Search for the cell housing the specified text and yield its [x, y] center coordinate. 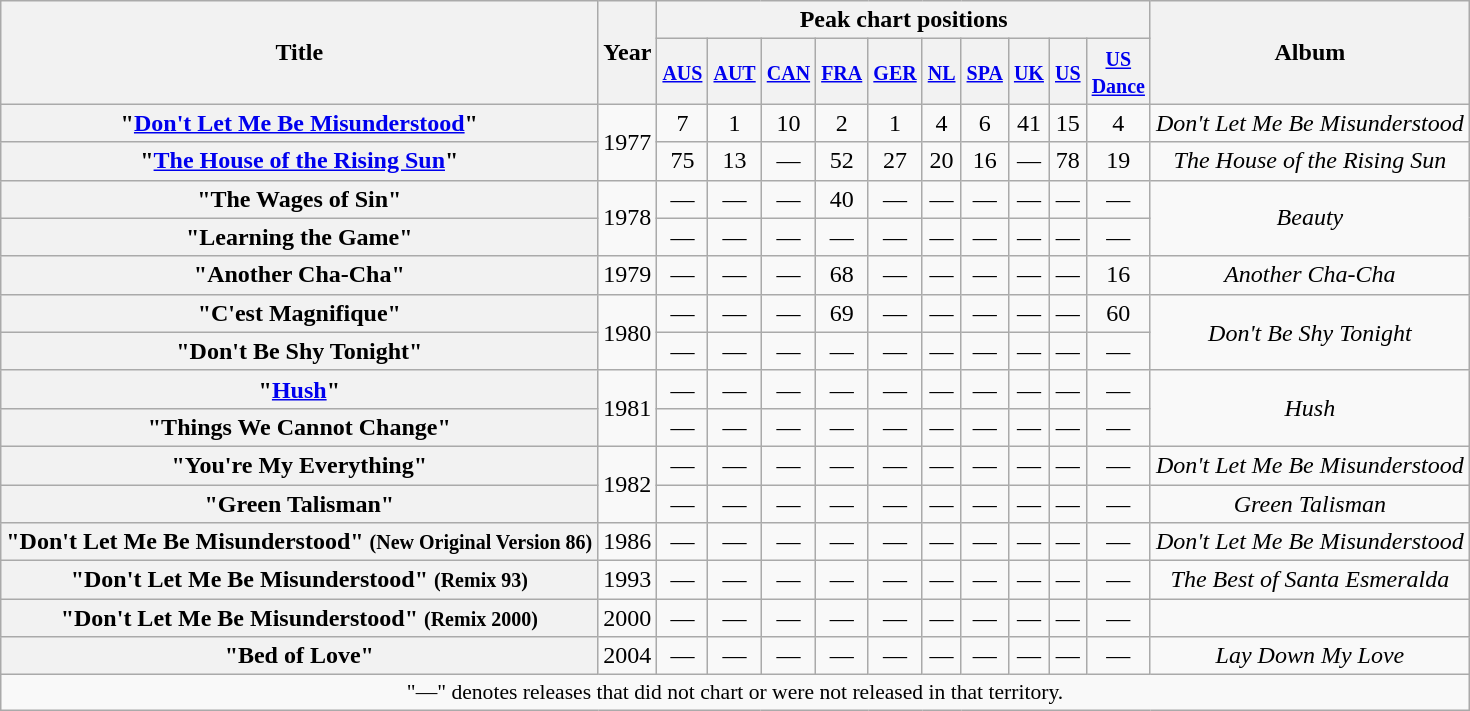
"Don't Let Me Be Misunderstood" (New Original Version 86) [300, 542]
2004 [628, 656]
CAN [788, 72]
1978 [628, 218]
UK [1028, 72]
Another Cha-Cha [1310, 275]
Green Talisman [1310, 503]
Title [300, 52]
Hush [1310, 408]
NL [942, 72]
"The House of the Rising Sun" [300, 161]
19 [1118, 161]
1981 [628, 408]
2 [842, 123]
"—" denotes releases that did not chart or were not released in that territory. [736, 693]
Peak chart positions [904, 20]
"Learning the Game" [300, 237]
"You're My Everything" [300, 465]
"Another Cha-Cha" [300, 275]
41 [1028, 123]
"Bed of Love" [300, 656]
GER [895, 72]
"Don't Let Me Be Misunderstood" (Remix 93) [300, 580]
1980 [628, 332]
The House of the Rising Sun [1310, 161]
13 [734, 161]
69 [842, 313]
10 [788, 123]
Album [1310, 52]
FRA [842, 72]
60 [1118, 313]
6 [984, 123]
"Don't Be Shy Tonight" [300, 351]
Lay Down My Love [1310, 656]
USDance [1118, 72]
Year [628, 52]
1993 [628, 580]
75 [682, 161]
"Things We Cannot Change" [300, 427]
52 [842, 161]
SPA [984, 72]
68 [842, 275]
15 [1068, 123]
"C'est Magnifique" [300, 313]
AUS [682, 72]
1979 [628, 275]
"Green Talisman" [300, 503]
1982 [628, 484]
US [1068, 72]
Beauty [1310, 218]
78 [1068, 161]
1977 [628, 142]
40 [842, 199]
20 [942, 161]
"Don't Let Me Be Misunderstood" [300, 123]
"The Wages of Sin" [300, 199]
1986 [628, 542]
"Hush" [300, 389]
Don't Be Shy Tonight [1310, 332]
27 [895, 161]
AUT [734, 72]
2000 [628, 618]
7 [682, 123]
The Best of Santa Esmeralda [1310, 580]
"Don't Let Me Be Misunderstood" (Remix 2000) [300, 618]
